Output the [x, y] coordinate of the center of the cell containing the given text.  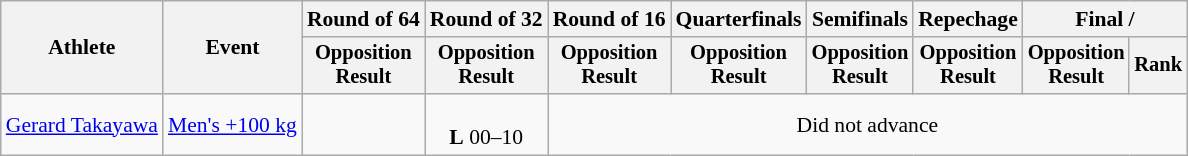
Athlete [82, 48]
Round of 16 [610, 19]
L 00–10 [486, 124]
Round of 32 [486, 19]
Rank [1158, 66]
Event [232, 48]
Round of 64 [364, 19]
Men's +100 kg [232, 124]
Did not advance [868, 124]
Semifinals [860, 19]
Repechage [968, 19]
Gerard Takayawa [82, 124]
Quarterfinals [739, 19]
Final / [1105, 19]
